Identify which cell holds the provided text, then report its [x, y] central coordinate. 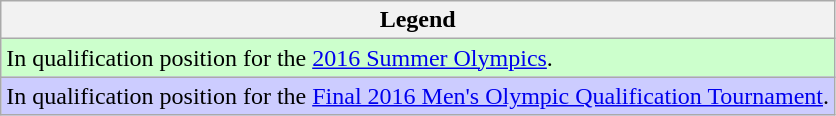
Legend [418, 20]
In qualification position for the Final 2016 Men's Olympic Qualification Tournament. [418, 96]
In qualification position for the 2016 Summer Olympics. [418, 58]
